Locate the cell with the specified text and output its (X, Y) center coordinate. 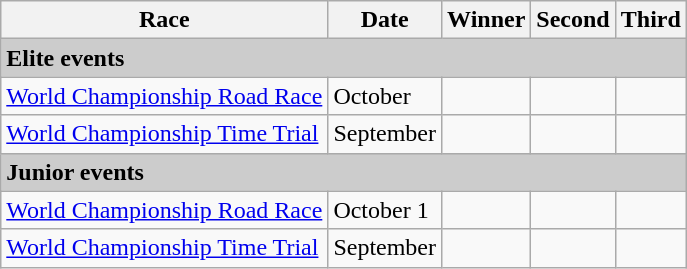
Elite events (344, 58)
Third (650, 20)
Second (573, 20)
Date (385, 20)
Race (164, 20)
October (385, 96)
Winner (486, 20)
Junior events (344, 172)
October 1 (385, 210)
